Provide the (X, Y) coordinate of the cell's center where the given text is located.  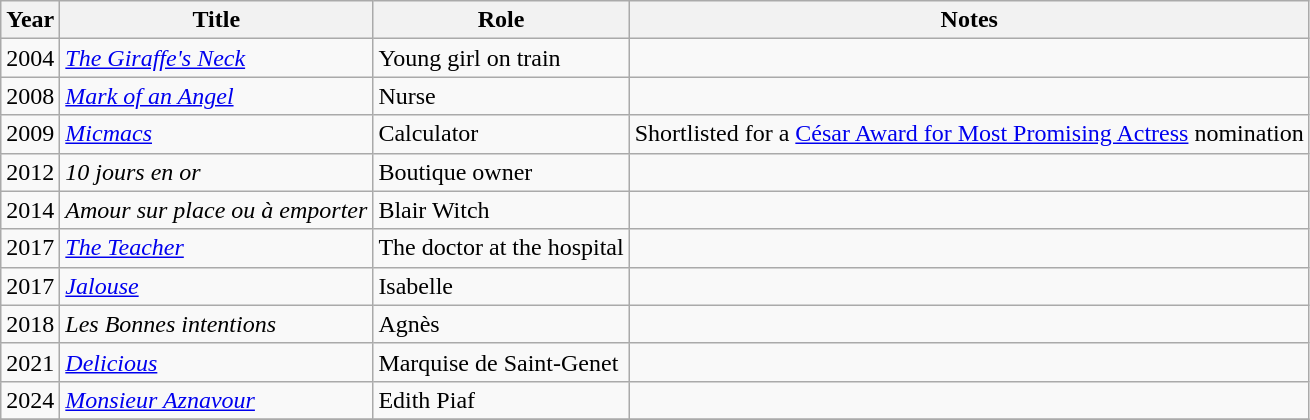
Edith Piaf (501, 400)
Isabelle (501, 286)
Notes (969, 20)
Mark of an Angel (216, 96)
2024 (30, 400)
Nurse (501, 96)
Agnès (501, 324)
2012 (30, 172)
The Teacher (216, 248)
Role (501, 20)
Boutique owner (501, 172)
Monsieur Aznavour (216, 400)
Marquise de Saint-Genet (501, 362)
2009 (30, 134)
The doctor at the hospital (501, 248)
2021 (30, 362)
2018 (30, 324)
Blair Witch (501, 210)
Les Bonnes intentions (216, 324)
Shortlisted for a César Award for Most Promising Actress nomination (969, 134)
2004 (30, 58)
Calculator (501, 134)
Micmacs (216, 134)
Amour sur place ou à emporter (216, 210)
The Giraffe's Neck (216, 58)
2014 (30, 210)
Title (216, 20)
Delicious (216, 362)
Young girl on train (501, 58)
Jalouse (216, 286)
10 jours en or (216, 172)
Year (30, 20)
2008 (30, 96)
